Return (x, y) of the center of cell containing provided text 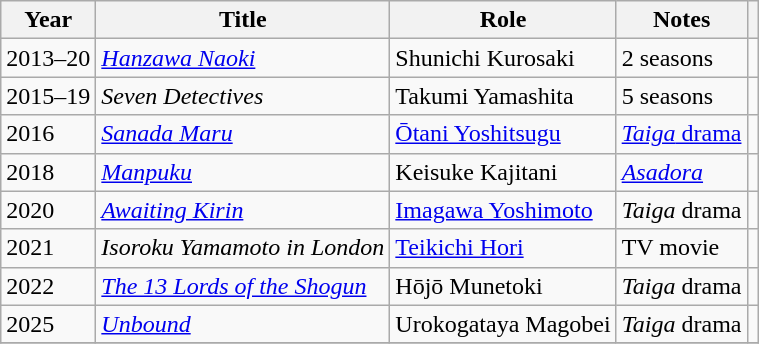
Hōjō Munetoki (503, 286)
Takumi Yamashita (503, 96)
2018 (48, 172)
Shunichi Kurosaki (503, 58)
Seven Detectives (243, 96)
Urokogataya Magobei (503, 324)
Imagawa Yoshimoto (503, 210)
Teikichi Hori (503, 248)
Role (503, 20)
2022 (48, 286)
Asadora (682, 172)
Notes (682, 20)
2016 (48, 134)
Keisuke Kajitani (503, 172)
Awaiting Kirin (243, 210)
2021 (48, 248)
2020 (48, 210)
Year (48, 20)
2015–19 (48, 96)
Isoroku Yamamoto in London (243, 248)
Manpuku (243, 172)
Sanada Maru (243, 134)
TV movie (682, 248)
Hanzawa Naoki (243, 58)
The 13 Lords of the Shogun (243, 286)
5 seasons (682, 96)
2025 (48, 324)
Ōtani Yoshitsugu (503, 134)
2013–20 (48, 58)
Title (243, 20)
Unbound (243, 324)
2 seasons (682, 58)
